Scan for the cell matching the given text and deliver its [x, y] coordinate at center. 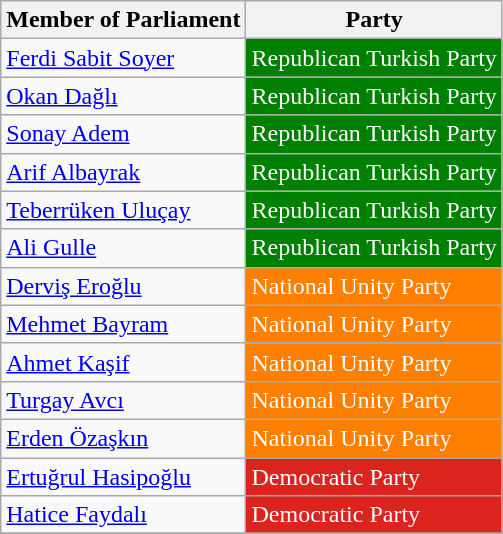
Hatice Faydalı [124, 515]
Ertuğrul Hasipoğlu [124, 477]
Derviş Eroğlu [124, 286]
Sonay Adem [124, 134]
Erden Özaşkın [124, 438]
Teberrüken Uluçay [124, 210]
Ahmet Kaşif [124, 362]
Okan Dağlı [124, 96]
Mehmet Bayram [124, 324]
Arif Albayrak [124, 172]
Turgay Avcı [124, 400]
Ferdi Sabit Soyer [124, 58]
Party [374, 20]
Member of Parliament [124, 20]
Ali Gulle [124, 248]
